Return the [x, y] coordinate for the center point of the cell that contains the specified text.  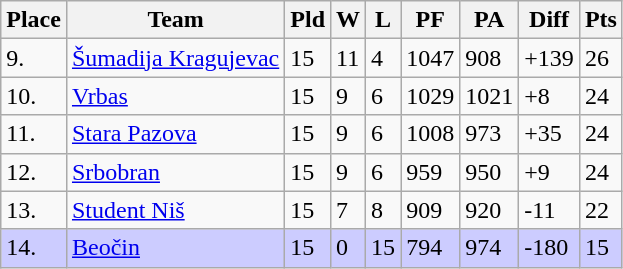
+139 [550, 58]
L [384, 20]
12. [34, 172]
Pts [600, 20]
Beočin [175, 248]
Team [175, 20]
974 [490, 248]
Student Niš [175, 210]
Stara Pazova [175, 134]
4 [384, 58]
26 [600, 58]
0 [348, 248]
908 [490, 58]
909 [430, 210]
950 [490, 172]
22 [600, 210]
Vrbas [175, 96]
Srbobran [175, 172]
1008 [430, 134]
Šumadija Kragujevac [175, 58]
14. [34, 248]
11 [348, 58]
794 [430, 248]
-180 [550, 248]
973 [490, 134]
959 [430, 172]
Diff [550, 20]
Pld [308, 20]
920 [490, 210]
1047 [430, 58]
13. [34, 210]
+8 [550, 96]
10. [34, 96]
+9 [550, 172]
8 [384, 210]
PA [490, 20]
11. [34, 134]
W [348, 20]
Place [34, 20]
-11 [550, 210]
1029 [430, 96]
9. [34, 58]
+35 [550, 134]
7 [348, 210]
1021 [490, 96]
PF [430, 20]
